Provide the [X, Y] coordinate of the cell's center where the given text is located.  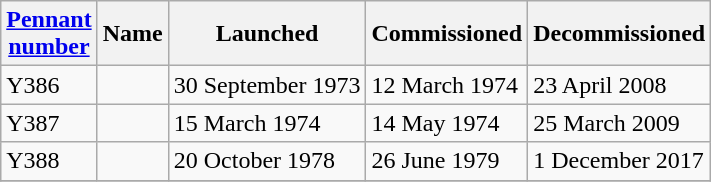
15 March 1974 [267, 123]
23 April 2008 [620, 85]
Decommissioned [620, 34]
1 December 2017 [620, 161]
Name [132, 34]
Y388 [49, 161]
Y386 [49, 85]
Y387 [49, 123]
Pennantnumber [49, 34]
Launched [267, 34]
26 June 1979 [447, 161]
25 March 2009 [620, 123]
14 May 1974 [447, 123]
30 September 1973 [267, 85]
Commissioned [447, 34]
20 October 1978 [267, 161]
12 March 1974 [447, 85]
